Search for the cell housing the specified text and yield its [X, Y] center coordinate. 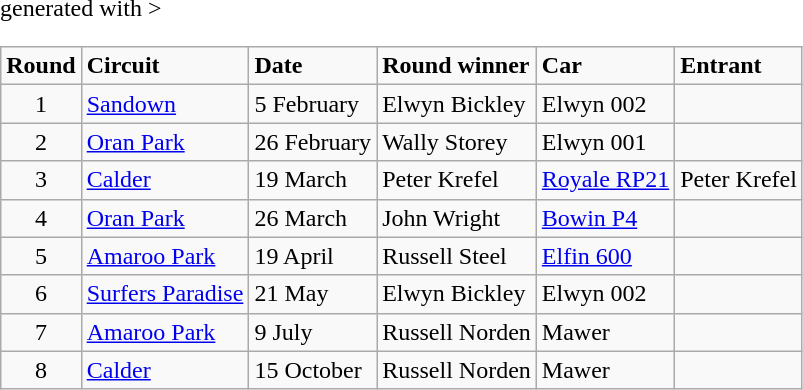
26 February [313, 142]
26 March [313, 218]
Entrant [739, 66]
7 [41, 332]
Car [605, 66]
6 [41, 294]
Circuit [165, 66]
5 [41, 256]
Bowin P4 [605, 218]
Round winner [457, 66]
19 April [313, 256]
Elfin 600 [605, 256]
John Wright [457, 218]
15 October [313, 370]
21 May [313, 294]
Wally Storey [457, 142]
1 [41, 104]
Sandown [165, 104]
5 February [313, 104]
Date [313, 66]
2 [41, 142]
9 July [313, 332]
8 [41, 370]
Surfers Paradise [165, 294]
Russell Steel [457, 256]
4 [41, 218]
Royale RP21 [605, 180]
3 [41, 180]
Elwyn 001 [605, 142]
19 March [313, 180]
Round [41, 66]
